Output the (x, y) coordinate of the center of the cell containing the given text.  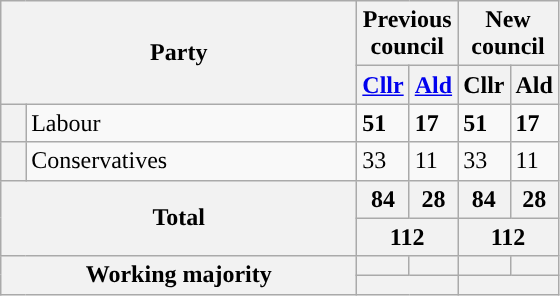
Party (179, 52)
Conservatives (192, 161)
Labour (192, 123)
Total (179, 218)
Working majority (179, 275)
New council (508, 34)
Previous council (408, 34)
